From the cell containing the given text, extract its center point as [X, Y] coordinate. 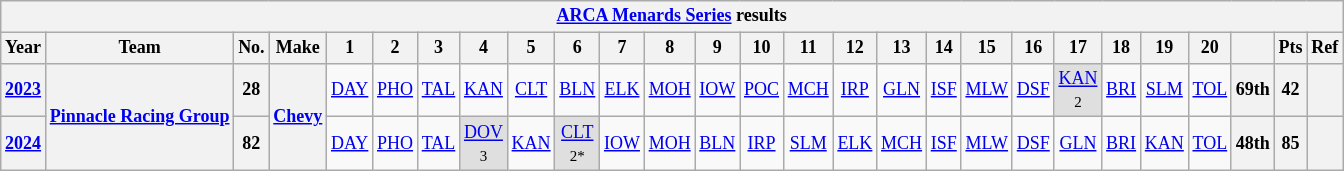
DOV3 [484, 144]
16 [1033, 48]
19 [1164, 48]
2023 [24, 90]
Ref [1325, 48]
20 [1210, 48]
10 [762, 48]
2024 [24, 144]
Pts [1290, 48]
4 [484, 48]
POC [762, 90]
85 [1290, 144]
Chevy [298, 116]
Year [24, 48]
12 [855, 48]
KAN2 [1078, 90]
18 [1122, 48]
82 [252, 144]
ARCA Menards Series results [672, 16]
CLT [531, 90]
15 [986, 48]
3 [438, 48]
6 [578, 48]
11 [808, 48]
9 [718, 48]
7 [622, 48]
14 [944, 48]
17 [1078, 48]
Make [298, 48]
5 [531, 48]
8 [670, 48]
Pinnacle Racing Group [139, 116]
CLT2* [578, 144]
2 [396, 48]
69th [1252, 90]
13 [902, 48]
No. [252, 48]
42 [1290, 90]
28 [252, 90]
48th [1252, 144]
Team [139, 48]
1 [350, 48]
